Scan for the cell matching the given text and deliver its (x, y) coordinate at center. 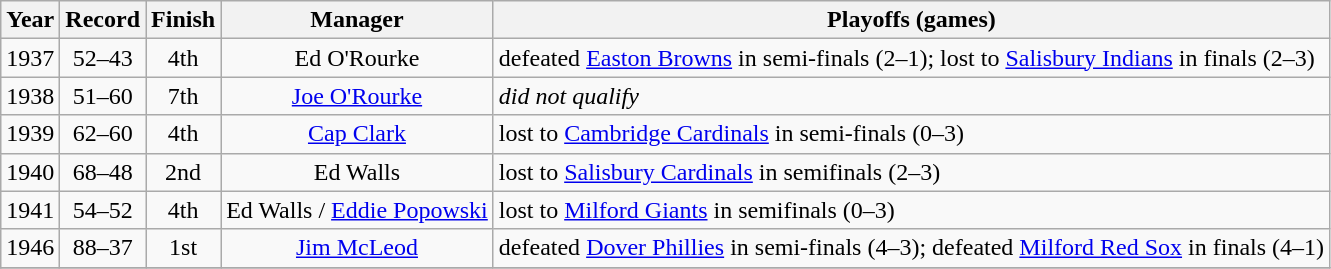
68–48 (103, 172)
52–43 (103, 58)
Ed O'Rourke (358, 58)
1946 (30, 248)
Jim McLeod (358, 248)
did not qualify (911, 96)
62–60 (103, 134)
Joe O'Rourke (358, 96)
Manager (358, 20)
1st (184, 248)
Record (103, 20)
1937 (30, 58)
Year (30, 20)
Playoffs (games) (911, 20)
1940 (30, 172)
Ed Walls / Eddie Popowski (358, 210)
54–52 (103, 210)
lost to Salisbury Cardinals in semifinals (2–3) (911, 172)
Ed Walls (358, 172)
lost to Cambridge Cardinals in semi-finals (0–3) (911, 134)
2nd (184, 172)
1939 (30, 134)
7th (184, 96)
defeated Easton Browns in semi-finals (2–1); lost to Salisbury Indians in finals (2–3) (911, 58)
1941 (30, 210)
1938 (30, 96)
defeated Dover Phillies in semi-finals (4–3); defeated Milford Red Sox in finals (4–1) (911, 248)
Finish (184, 20)
lost to Milford Giants in semifinals (0–3) (911, 210)
51–60 (103, 96)
Cap Clark (358, 134)
88–37 (103, 248)
